From the cell containing the given text, extract its center point as [X, Y] coordinate. 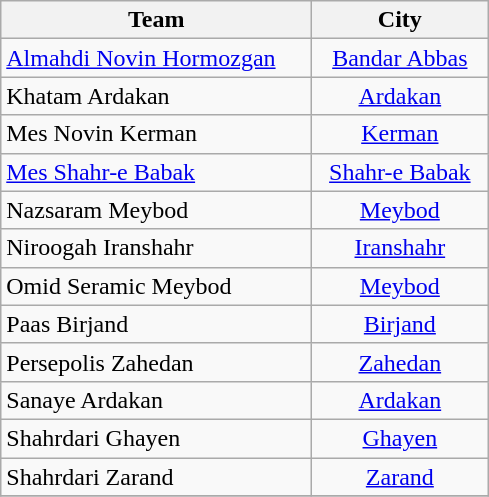
Nazsaram Meybod [156, 210]
Niroogah Iranshahr [156, 248]
Mes Novin Kerman [156, 134]
Zarand [400, 477]
Almahdi Novin Hormozgan [156, 58]
Shahr-e Babak [400, 172]
Birjand [400, 324]
Sanaye Ardakan [156, 400]
Shahrdari Ghayen [156, 438]
Bandar Abbas [400, 58]
Omid Seramic Meybod [156, 286]
City [400, 20]
Zahedan [400, 362]
Mes Shahr-e Babak [156, 172]
Paas Birjand [156, 324]
Persepolis Zahedan [156, 362]
Khatam Ardakan [156, 96]
Shahrdari Zarand [156, 477]
Ghayen [400, 438]
Kerman [400, 134]
Team [156, 20]
Iranshahr [400, 248]
